Scan for the cell matching the given text and deliver its [x, y] coordinate at center. 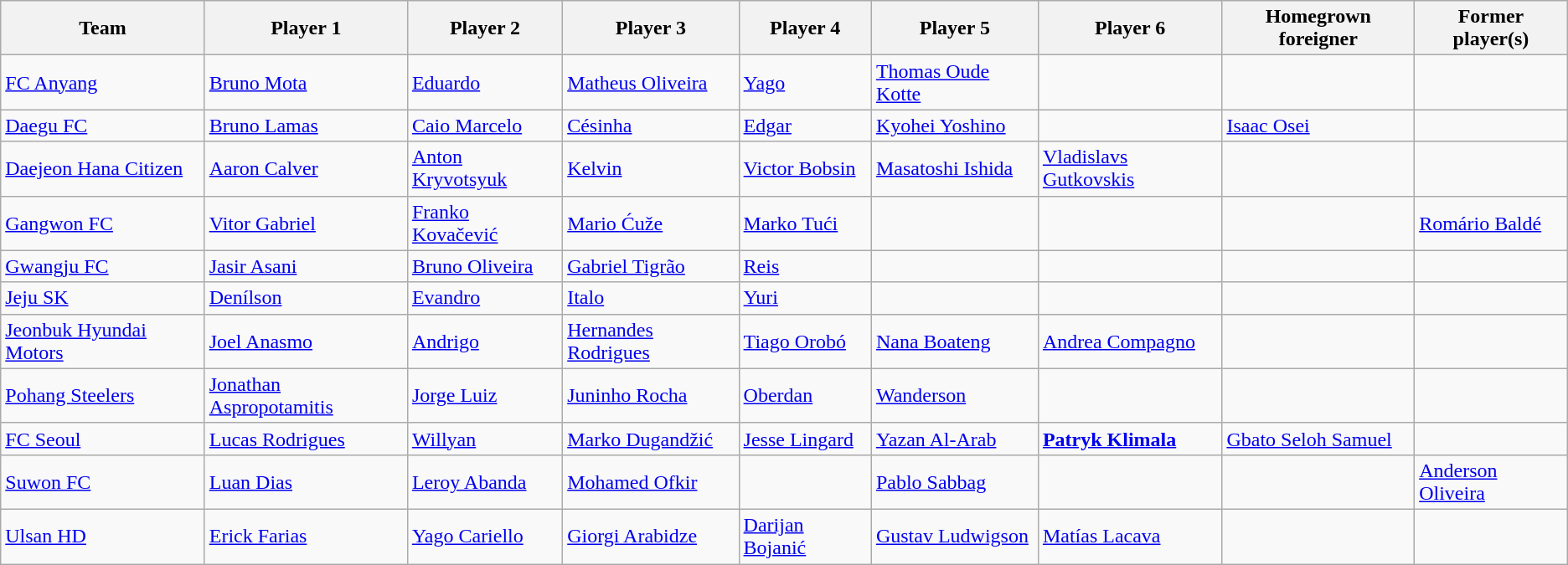
Joel Anasmo [306, 342]
Hernandes Rodrigues [651, 342]
Pablo Sabbag [955, 482]
Jeonbuk Hyundai Motors [102, 342]
Former player(s) [1491, 28]
Andrigo [484, 342]
Darijan Bojanić [805, 536]
Nana Boateng [955, 342]
Gustav Ludwigson [955, 536]
FC Anyang [102, 82]
Kelvin [651, 169]
Patryk Klimala [1129, 439]
Bruno Mota [306, 82]
Daegu FC [102, 126]
Giorgi Arabidze [651, 536]
Player 6 [1129, 28]
Daejeon Hana Citizen [102, 169]
Reis [805, 266]
Franko Kovačević [484, 223]
Césinha [651, 126]
Gabriel Tigrão [651, 266]
Andrea Compagno [1129, 342]
Player 4 [805, 28]
Leroy Abanda [484, 482]
Bruno Oliveira [484, 266]
Ulsan HD [102, 536]
Marko Tući [805, 223]
Caio Marcelo [484, 126]
Bruno Lamas [306, 126]
Player 5 [955, 28]
Gbato Seloh Samuel [1318, 439]
Homegrown foreigner [1318, 28]
Thomas Oude Kotte [955, 82]
Lucas Rodrigues [306, 439]
Vitor Gabriel [306, 223]
Erick Farias [306, 536]
Gwangju FC [102, 266]
Eduardo [484, 82]
Jorge Luiz [484, 395]
Yago [805, 82]
Italo [651, 298]
Mohamed Ofkir [651, 482]
Jeju SK [102, 298]
Anderson Oliveira [1491, 482]
Gangwon FC [102, 223]
Pohang Steelers [102, 395]
Kyohei Yoshino [955, 126]
Aaron Calver [306, 169]
Matheus Oliveira [651, 82]
Jesse Lingard [805, 439]
Evandro [484, 298]
Wanderson [955, 395]
Player 2 [484, 28]
Team [102, 28]
Matías Lacava [1129, 536]
Masatoshi Ishida [955, 169]
Player 1 [306, 28]
Jonathan Aspropotamitis [306, 395]
Victor Bobsin [805, 169]
Oberdan [805, 395]
Mario Ćuže [651, 223]
Romário Baldé [1491, 223]
Vladislavs Gutkovskis [1129, 169]
Denílson [306, 298]
Yazan Al-Arab [955, 439]
Suwon FC [102, 482]
Yago Cariello [484, 536]
Luan Dias [306, 482]
FC Seoul [102, 439]
Player 3 [651, 28]
Isaac Osei [1318, 126]
Jasir Asani [306, 266]
Anton Kryvotsyuk [484, 169]
Willyan [484, 439]
Juninho Rocha [651, 395]
Tiago Orobó [805, 342]
Edgar [805, 126]
Marko Dugandžić [651, 439]
Yuri [805, 298]
